Find where the given text appears and provide that cell's center as [x, y] coordinate. 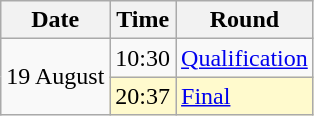
20:37 [143, 96]
Date [56, 20]
Qualification [245, 58]
Time [143, 20]
10:30 [143, 58]
Final [245, 96]
19 August [56, 77]
Round [245, 20]
